Output the [X, Y] coordinate of the center of the cell containing the given text.  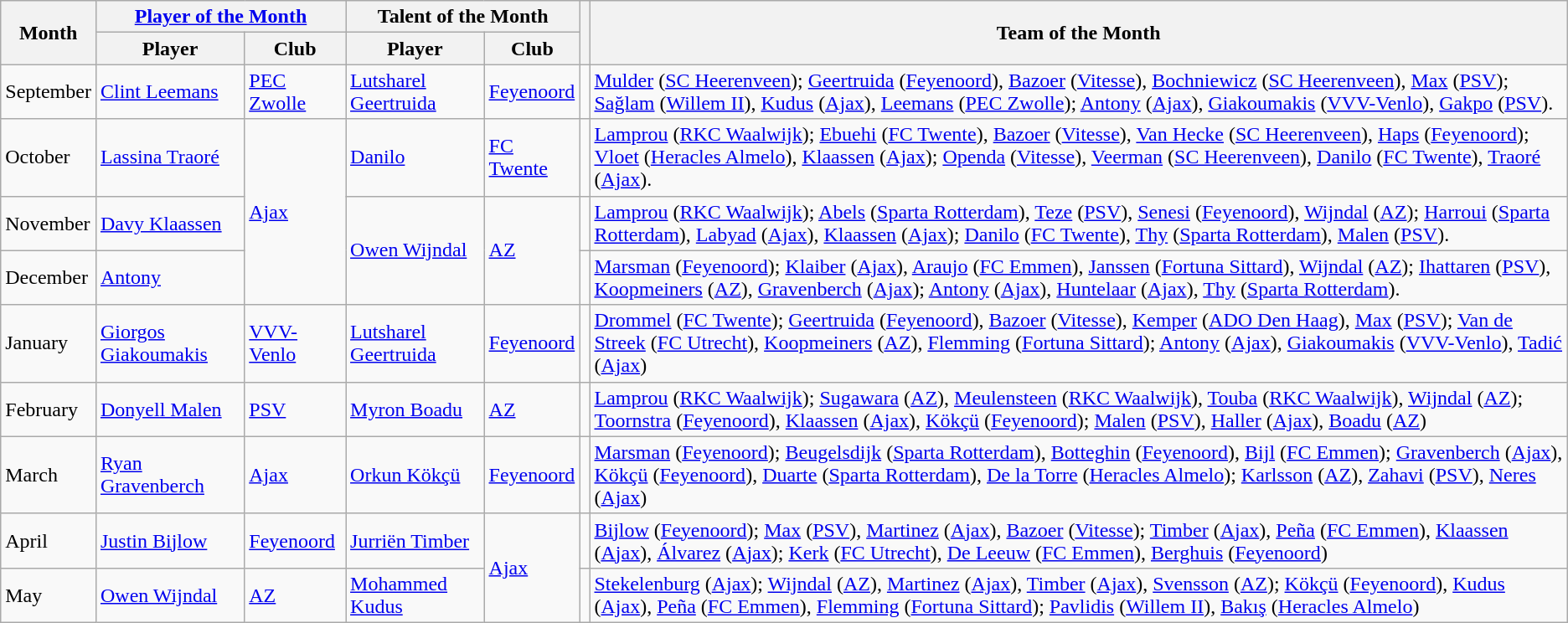
April [49, 541]
December [49, 278]
PSV [295, 409]
March [49, 475]
Jurriën Timber [415, 541]
January [49, 343]
Clint Leemans [169, 92]
Player of the Month [220, 17]
VVV-Venlo [295, 343]
PEC Zwolle [295, 92]
Ryan Gravenberch [169, 475]
February [49, 409]
September [49, 92]
Mohammed Kudus [415, 595]
Danilo [415, 157]
Donyell Malen [169, 409]
Davy Klaassen [169, 223]
Giorgos Giakoumakis [169, 343]
Team of the Month [1079, 33]
Justin Bijlow [169, 541]
FC Twente [533, 157]
Month [49, 33]
Antony [169, 278]
October [49, 157]
Lassina Traoré [169, 157]
November [49, 223]
Myron Boadu [415, 409]
Talent of the Month [463, 17]
May [49, 595]
Orkun Kökçü [415, 475]
